Provide the [x, y] coordinate of the cell's center where the given text is located.  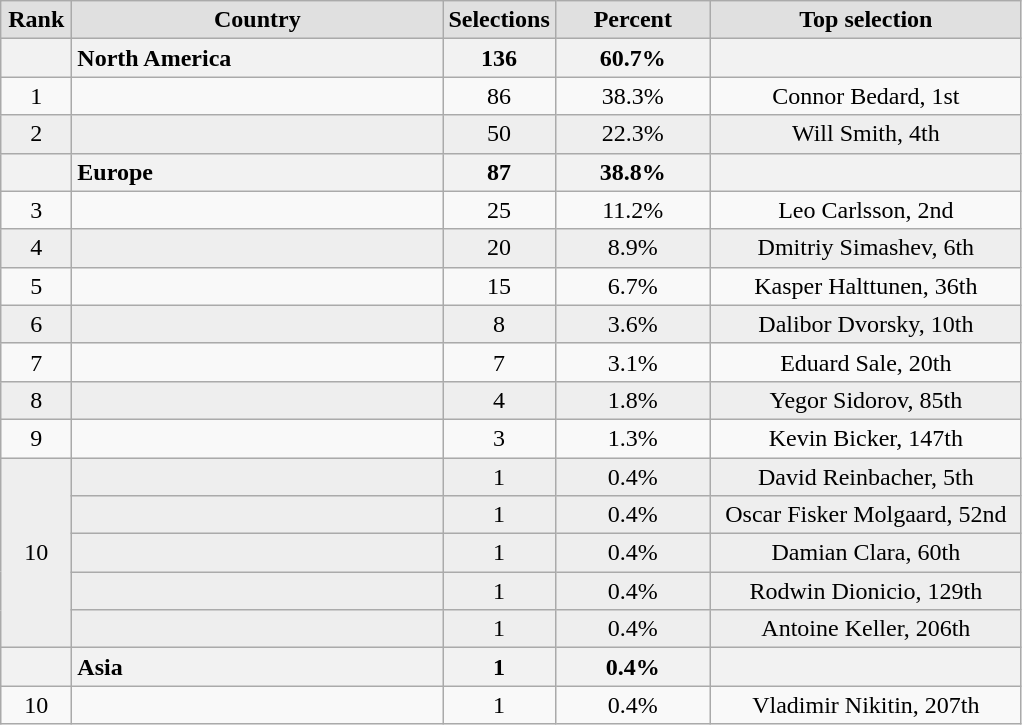
136 [499, 58]
15 [499, 286]
6 [36, 324]
20 [499, 248]
1.3% [632, 438]
David Reinbacher, 5th [866, 477]
Rank [36, 20]
3.1% [632, 362]
Eduard Sale, 20th [866, 362]
60.7% [632, 58]
2 [36, 134]
6.7% [632, 286]
Dalibor Dvorsky, 10th [866, 324]
Will Smith, 4th [866, 134]
25 [499, 210]
North America [258, 58]
Connor Bedard, 1st [866, 96]
38.8% [632, 172]
Damian Clara, 60th [866, 553]
Kevin Bicker, 147th [866, 438]
3.6% [632, 324]
Leo Carlsson, 2nd [866, 210]
Vladimir Nikitin, 207th [866, 705]
Selections [499, 20]
87 [499, 172]
Dmitriy Simashev, 6th [866, 248]
Oscar Fisker Molgaard, 52nd [866, 515]
Top selection [866, 20]
1.8% [632, 400]
11.2% [632, 210]
8.9% [632, 248]
9 [36, 438]
Europe [258, 172]
Asia [258, 667]
Yegor Sidorov, 85th [866, 400]
Kasper Halttunen, 36th [866, 286]
Country [258, 20]
38.3% [632, 96]
Percent [632, 20]
22.3% [632, 134]
Rodwin Dionicio, 129th [866, 591]
50 [499, 134]
86 [499, 96]
5 [36, 286]
Antoine Keller, 206th [866, 629]
